Search for the cell housing the specified text and yield its [X, Y] center coordinate. 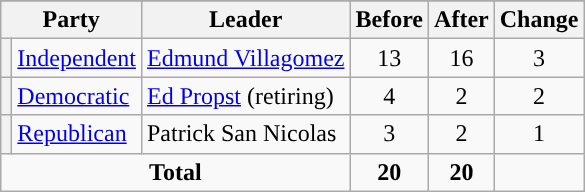
After [462, 20]
Change [539, 20]
4 [390, 96]
Democratic [77, 96]
Before [390, 20]
Party [72, 20]
1 [539, 134]
Independent [77, 58]
16 [462, 58]
13 [390, 58]
Total [176, 172]
Patrick San Nicolas [245, 134]
Ed Propst (retiring) [245, 96]
Edmund Villagomez [245, 58]
Republican [77, 134]
Leader [245, 20]
